Scan for the cell matching the given text and deliver its (x, y) coordinate at center. 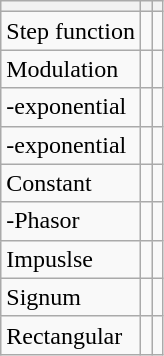
-Phasor (71, 221)
Rectangular (71, 335)
Signum (71, 297)
Step function (71, 31)
Constant (71, 183)
Modulation (71, 69)
Impuslse (71, 259)
